Find where the given text appears and provide that cell's center as (X, Y) coordinate. 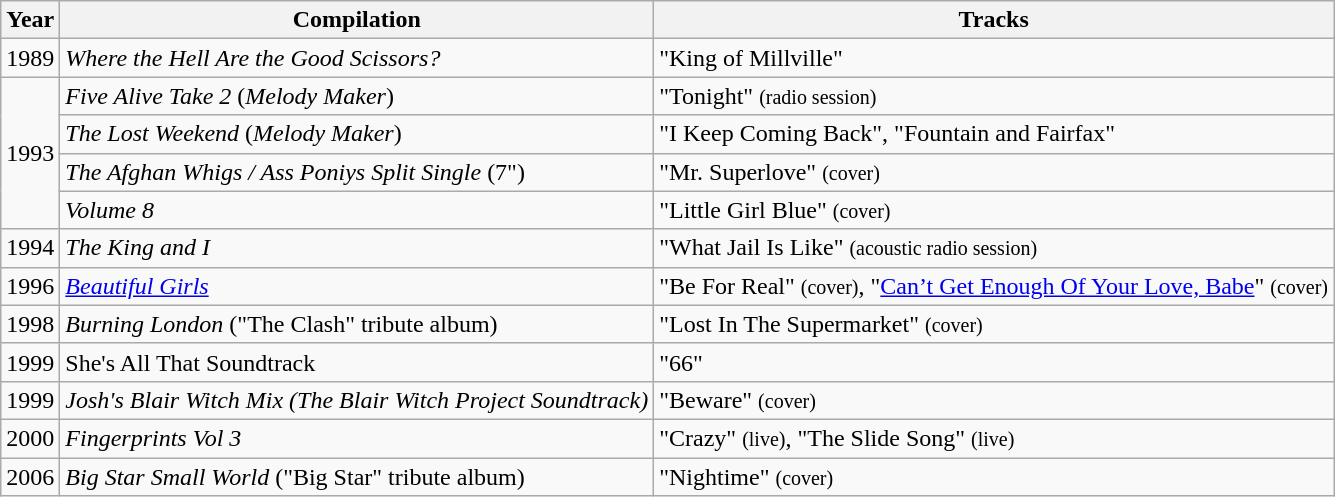
1989 (30, 58)
The King and I (357, 248)
The Lost Weekend (Melody Maker) (357, 134)
"King of Millville" (994, 58)
"Be For Real" (cover), "Can’t Get Enough Of Your Love, Babe" (cover) (994, 286)
1993 (30, 153)
Volume 8 (357, 210)
She's All That Soundtrack (357, 362)
2000 (30, 438)
"Lost In The Supermarket" (cover) (994, 324)
Five Alive Take 2 (Melody Maker) (357, 96)
"Mr. Superlove" (cover) (994, 172)
2006 (30, 477)
Year (30, 20)
"What Jail Is Like" (acoustic radio session) (994, 248)
Burning London ("The Clash" tribute album) (357, 324)
The Afghan Whigs / Ass Poniys Split Single (7") (357, 172)
1998 (30, 324)
Where the Hell Are the Good Scissors? (357, 58)
"Crazy" (live), "The Slide Song" (live) (994, 438)
"Tonight" (radio session) (994, 96)
Compilation (357, 20)
1994 (30, 248)
Beautiful Girls (357, 286)
Josh's Blair Witch Mix (The Blair Witch Project Soundtrack) (357, 400)
Fingerprints Vol 3 (357, 438)
"66" (994, 362)
"Beware" (cover) (994, 400)
Big Star Small World ("Big Star" tribute album) (357, 477)
"Nightime" (cover) (994, 477)
"I Keep Coming Back", "Fountain and Fairfax" (994, 134)
Tracks (994, 20)
1996 (30, 286)
"Little Girl Blue" (cover) (994, 210)
